Find where the given text appears and provide that cell's center as (X, Y) coordinate. 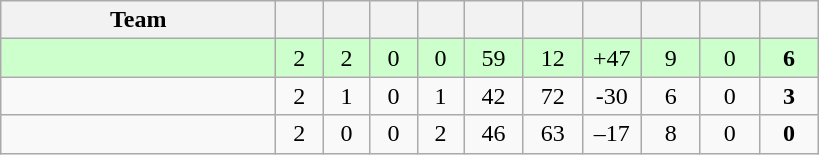
72 (552, 96)
3 (788, 96)
59 (494, 58)
-30 (612, 96)
42 (494, 96)
–17 (612, 134)
63 (552, 134)
46 (494, 134)
8 (670, 134)
9 (670, 58)
+47 (612, 58)
Team (138, 20)
12 (552, 58)
